Locate the cell with the specified text and output its [x, y] center coordinate. 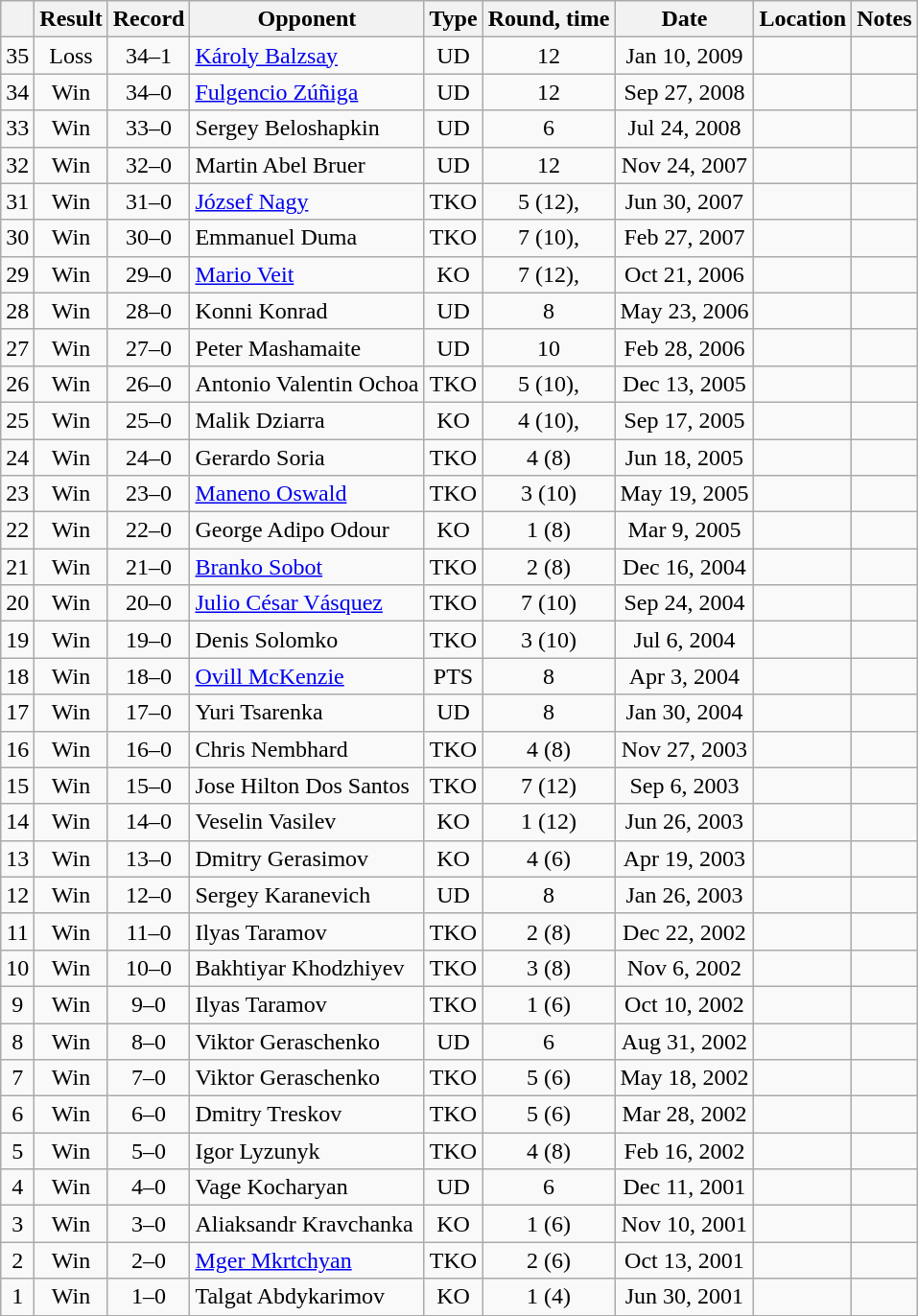
9 [17, 1004]
9–0 [149, 1004]
33–0 [149, 129]
7–0 [149, 1078]
32 [17, 165]
24–0 [149, 458]
1–0 [149, 1297]
May 23, 2006 [685, 311]
28 [17, 311]
Ovill McKenzie [307, 676]
5 [17, 1151]
Gerardo Soria [307, 458]
Jul 24, 2008 [685, 129]
Igor Lyzunyk [307, 1151]
14–0 [149, 822]
Mario Veit [307, 274]
Mger Mkrtchyan [307, 1260]
Talgat Abdykarimov [307, 1297]
24 [17, 458]
3–0 [149, 1224]
Mar 9, 2005 [685, 530]
George Adipo Odour [307, 530]
6–0 [149, 1115]
8–0 [149, 1041]
29–0 [149, 274]
Feb 27, 2007 [685, 238]
18 [17, 676]
Jan 10, 2009 [685, 56]
7 (10) [549, 603]
Dec 22, 2002 [685, 931]
Nov 6, 2002 [685, 968]
József Nagy [307, 201]
1 (8) [549, 530]
14 [17, 822]
31–0 [149, 201]
19 [17, 640]
May 18, 2002 [685, 1078]
Record [149, 19]
PTS [453, 676]
Chris Nembhard [307, 749]
7 (10), [549, 238]
26–0 [149, 384]
31 [17, 201]
5 (12), [549, 201]
4 [17, 1187]
5–0 [149, 1151]
Bakhtiyar Khodzhiyev [307, 968]
Type [453, 19]
33 [17, 129]
15–0 [149, 786]
15 [17, 786]
Location [803, 19]
34 [17, 92]
30–0 [149, 238]
7 (12), [549, 274]
12–0 [149, 895]
13 [17, 858]
18–0 [149, 676]
21–0 [149, 567]
Julio César Vásquez [307, 603]
Vage Kocharyan [307, 1187]
4 (10), [549, 420]
Round, time [549, 19]
16 [17, 749]
20 [17, 603]
Yuri Tsarenka [307, 713]
Veselin Vasilev [307, 822]
Aliaksandr Kravchanka [307, 1224]
Emmanuel Duma [307, 238]
34–1 [149, 56]
Dmitry Gerasimov [307, 858]
Jan 30, 2004 [685, 713]
29 [17, 274]
Loss [71, 56]
23–0 [149, 494]
20–0 [149, 603]
Antonio Valentin Ochoa [307, 384]
Result [71, 19]
Feb 28, 2006 [685, 347]
Denis Solomko [307, 640]
17–0 [149, 713]
7 (12) [549, 786]
Date [685, 19]
Jun 26, 2003 [685, 822]
Malik Dziarra [307, 420]
Notes [884, 19]
19–0 [149, 640]
3 (8) [549, 968]
Jan 26, 2003 [685, 895]
22 [17, 530]
Nov 10, 2001 [685, 1224]
Károly Balzsay [307, 56]
34–0 [149, 92]
Apr 3, 2004 [685, 676]
Aug 31, 2002 [685, 1041]
Sep 17, 2005 [685, 420]
Sergey Beloshapkin [307, 129]
Jul 6, 2004 [685, 640]
Sep 24, 2004 [685, 603]
Martin Abel Bruer [307, 165]
2–0 [149, 1260]
Dec 13, 2005 [685, 384]
22–0 [149, 530]
Jun 18, 2005 [685, 458]
Oct 21, 2006 [685, 274]
25–0 [149, 420]
5 (10), [549, 384]
Maneno Oswald [307, 494]
23 [17, 494]
13–0 [149, 858]
25 [17, 420]
28–0 [149, 311]
10–0 [149, 968]
3 [17, 1224]
Apr 19, 2003 [685, 858]
26 [17, 384]
Dec 16, 2004 [685, 567]
Branko Sobot [307, 567]
Nov 24, 2007 [685, 165]
Sep 27, 2008 [685, 92]
11 [17, 931]
1 [17, 1297]
Mar 28, 2002 [685, 1115]
16–0 [149, 749]
Konni Konrad [307, 311]
4–0 [149, 1187]
17 [17, 713]
1 (4) [549, 1297]
7 [17, 1078]
2 (6) [549, 1260]
1 (12) [549, 822]
30 [17, 238]
4 (6) [549, 858]
Jun 30, 2001 [685, 1297]
Opponent [307, 19]
Dmitry Treskov [307, 1115]
May 19, 2005 [685, 494]
Nov 27, 2003 [685, 749]
Jun 30, 2007 [685, 201]
Oct 10, 2002 [685, 1004]
Sep 6, 2003 [685, 786]
32–0 [149, 165]
Sergey Karanevich [307, 895]
21 [17, 567]
Fulgencio Zúñiga [307, 92]
Dec 11, 2001 [685, 1187]
27 [17, 347]
Oct 13, 2001 [685, 1260]
27–0 [149, 347]
35 [17, 56]
Peter Mashamaite [307, 347]
11–0 [149, 931]
2 [17, 1260]
Feb 16, 2002 [685, 1151]
Jose Hilton Dos Santos [307, 786]
